Return the [X, Y] coordinate for the center point of the cell that contains the specified text.  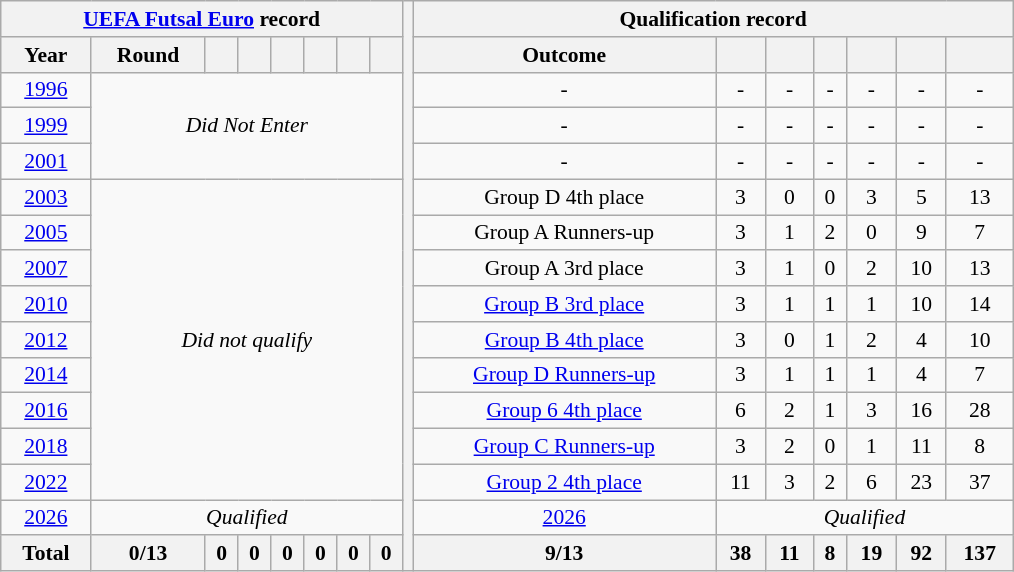
Group D 4th place [564, 197]
Group B 3rd place [564, 304]
0/13 [148, 554]
28 [980, 411]
2005 [46, 233]
9 [921, 233]
16 [921, 411]
Group D Runners-up [564, 375]
5 [921, 197]
2003 [46, 197]
Qualification record [713, 19]
19 [871, 554]
2022 [46, 482]
2014 [46, 375]
1999 [46, 126]
2007 [46, 269]
Group 2 4th place [564, 482]
Group C Runners-up [564, 447]
Did Not Enter [247, 126]
37 [980, 482]
1996 [46, 90]
Group A 3rd place [564, 269]
2016 [46, 411]
2012 [46, 340]
14 [980, 304]
Group 6 4th place [564, 411]
92 [921, 554]
Total [46, 554]
137 [980, 554]
Year [46, 55]
38 [741, 554]
Round [148, 55]
Group A Runners-up [564, 233]
Group B 4th place [564, 340]
UEFA Futsal Euro record [202, 19]
23 [921, 482]
Did not qualify [247, 340]
2010 [46, 304]
9/13 [564, 554]
2018 [46, 447]
Outcome [564, 55]
2001 [46, 162]
